Pinpoint the cell where the given text exists, returning its (X, Y) midpoint coordinate. 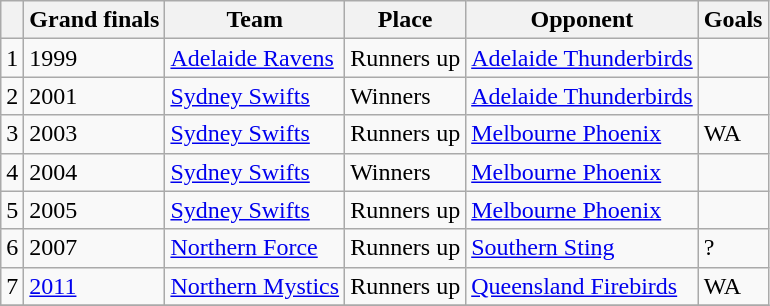
Northern Mystics (255, 286)
5 (12, 210)
1 (12, 58)
7 (12, 286)
1999 (94, 58)
? (733, 248)
Goals (733, 20)
Opponent (582, 20)
2011 (94, 286)
2 (12, 96)
Team (255, 20)
Place (406, 20)
Southern Sting (582, 248)
2007 (94, 248)
Northern Force (255, 248)
2005 (94, 210)
4 (12, 172)
2003 (94, 134)
2001 (94, 96)
Queensland Firebirds (582, 286)
3 (12, 134)
2004 (94, 172)
6 (12, 248)
Adelaide Ravens (255, 58)
Grand finals (94, 20)
